From the cell containing the given text, extract its center point as [x, y] coordinate. 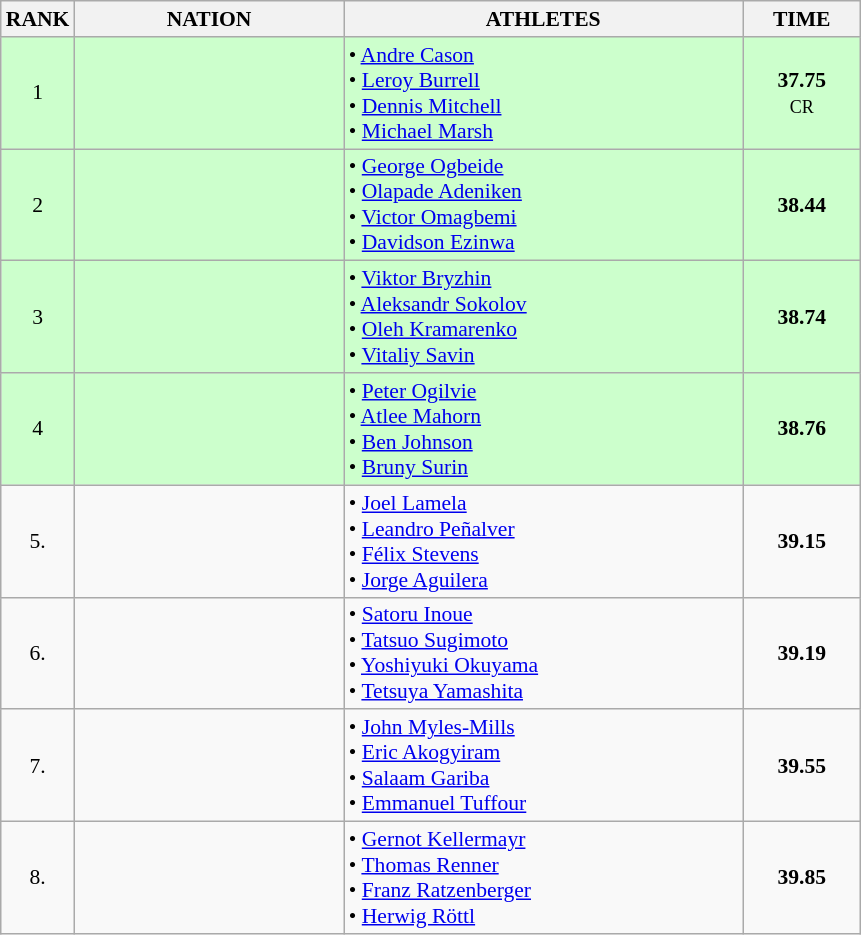
NATION [208, 19]
4 [38, 429]
37.75 CR [802, 93]
38.74 [802, 317]
• Joel Lamela• Leandro Peñalver• Félix Stevens• Jorge Aguilera [544, 541]
• Viktor Bryzhin• Aleksandr Sokolov• Oleh Kramarenko• Vitaliy Savin [544, 317]
6. [38, 653]
• Gernot Kellermayr• Thomas Renner• Franz Ratzenberger• Herwig Röttl [544, 878]
• George Ogbeide• Olapade Adeniken• Victor Omagbemi• Davidson Ezinwa [544, 205]
38.76 [802, 429]
39.15 [802, 541]
• Andre Cason• Leroy Burrell• Dennis Mitchell• Michael Marsh [544, 93]
• Satoru Inoue• Tatsuo Sugimoto• Yoshiyuki Okuyama• Tetsuya Yamashita [544, 653]
1 [38, 93]
• Peter Ogilvie• Atlee Mahorn• Ben Johnson• Bruny Surin [544, 429]
5. [38, 541]
7. [38, 766]
TIME [802, 19]
8. [38, 878]
• John Myles-Mills• Eric Akogyiram• Salaam Gariba• Emmanuel Tuffour [544, 766]
3 [38, 317]
2 [38, 205]
39.55 [802, 766]
ATHLETES [544, 19]
RANK [38, 19]
38.44 [802, 205]
39.85 [802, 878]
39.19 [802, 653]
